Scan for the cell matching the given text and deliver its (X, Y) coordinate at center. 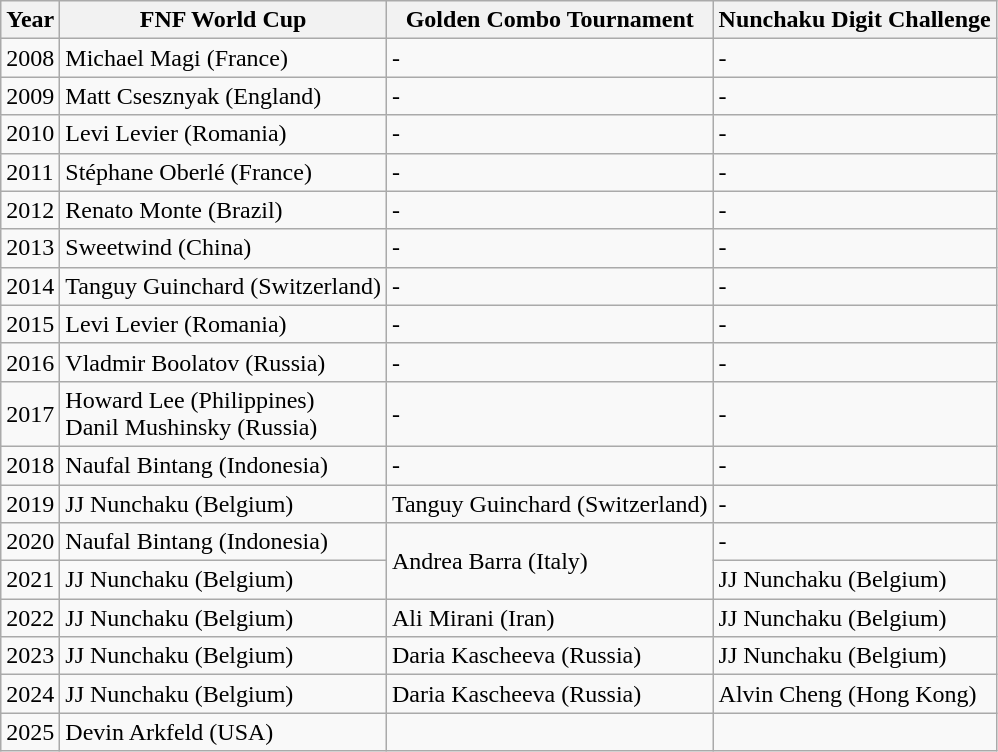
2021 (30, 580)
Sweetwind (China) (224, 248)
Alvin Cheng (Hong Kong) (854, 694)
2011 (30, 172)
2025 (30, 732)
Michael Magi (France) (224, 58)
2014 (30, 286)
2013 (30, 248)
Stéphane Oberlé (France) (224, 172)
Matt Csesznyak (England) (224, 96)
Ali Mirani (Iran) (550, 618)
Nunchaku Digit Challenge (854, 20)
2019 (30, 503)
Year (30, 20)
2012 (30, 210)
Andrea Barra (Italy) (550, 561)
FNF World Cup (224, 20)
Renato Monte (Brazil) (224, 210)
2015 (30, 324)
Vladmir Boolatov (Russia) (224, 362)
2008 (30, 58)
2010 (30, 134)
2020 (30, 542)
2017 (30, 414)
2022 (30, 618)
2023 (30, 656)
2009 (30, 96)
Howard Lee (Philippines)Danil Mushinsky (Russia) (224, 414)
2024 (30, 694)
Golden Combo Tournament (550, 20)
2016 (30, 362)
Devin Arkfeld (USA) (224, 732)
2018 (30, 465)
